Search for the cell housing the specified text and yield its [x, y] center coordinate. 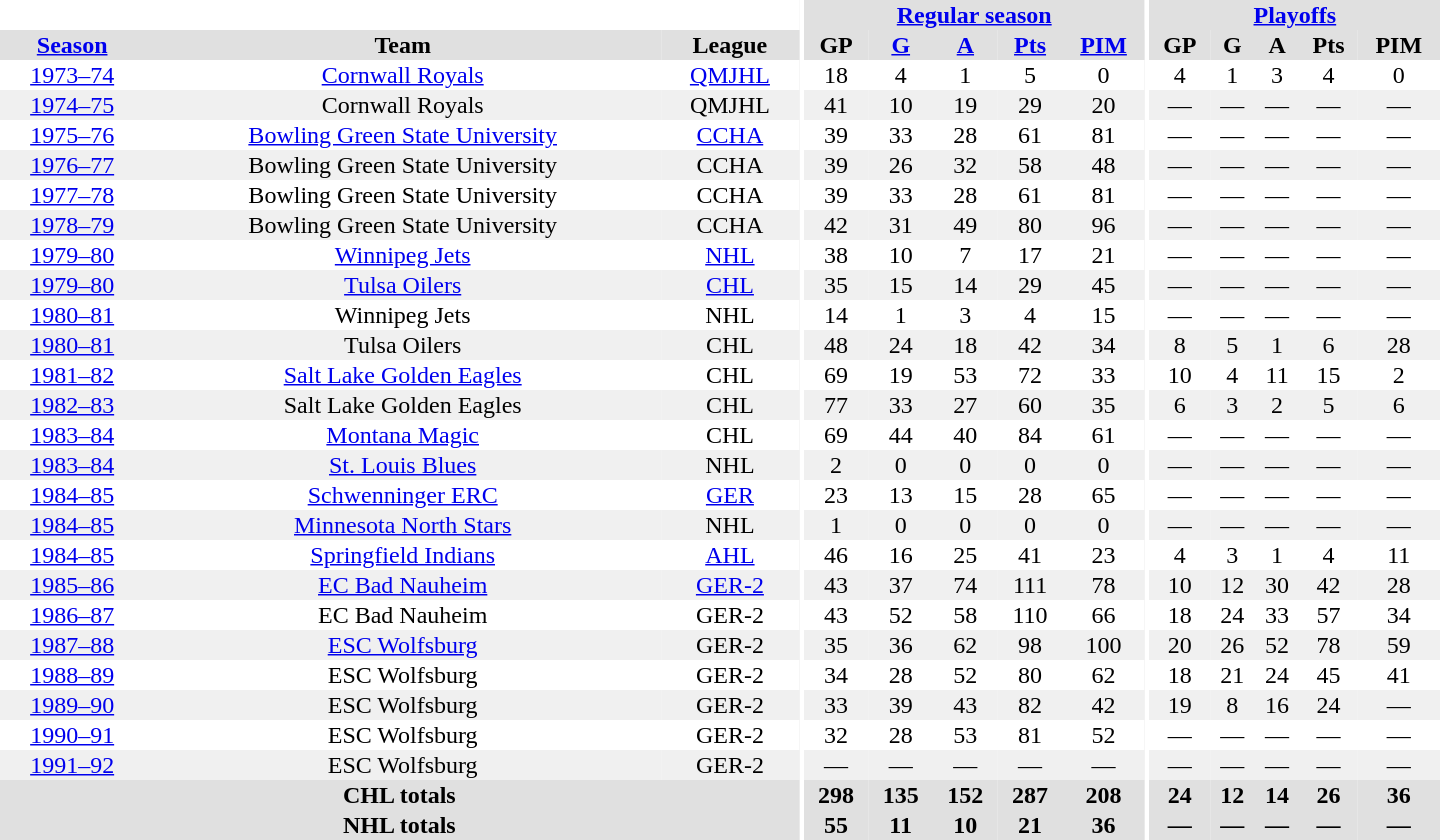
1975–76 [72, 135]
1988–89 [72, 675]
Regular season [974, 15]
1973–74 [72, 75]
1974–75 [72, 105]
1990–91 [72, 735]
100 [1103, 645]
1987–88 [72, 645]
77 [836, 405]
Schwenninger ERC [402, 495]
74 [966, 585]
27 [966, 405]
GER [730, 495]
Minnesota North Stars [402, 525]
AHL [730, 555]
1981–82 [72, 375]
31 [900, 225]
25 [966, 555]
98 [1030, 645]
59 [1399, 645]
Springfield Indians [402, 555]
110 [1030, 615]
72 [1030, 375]
111 [1030, 585]
17 [1030, 255]
44 [900, 435]
152 [966, 795]
298 [836, 795]
30 [1278, 585]
46 [836, 555]
NHL totals [400, 825]
1978–79 [72, 225]
38 [836, 255]
1989–90 [72, 705]
40 [966, 435]
208 [1103, 795]
66 [1103, 615]
1986–87 [72, 615]
13 [900, 495]
St. Louis Blues [402, 465]
1976–77 [72, 165]
7 [966, 255]
49 [966, 225]
1977–78 [72, 195]
60 [1030, 405]
84 [1030, 435]
Montana Magic [402, 435]
Team [402, 45]
82 [1030, 705]
Playoffs [1295, 15]
Season [72, 45]
57 [1328, 615]
1985–86 [72, 585]
287 [1030, 795]
1991–92 [72, 765]
1982–83 [72, 405]
League [730, 45]
96 [1103, 225]
65 [1103, 495]
37 [900, 585]
55 [836, 825]
CHL totals [400, 795]
135 [900, 795]
